Locate the cell with the specified text and output its [X, Y] center coordinate. 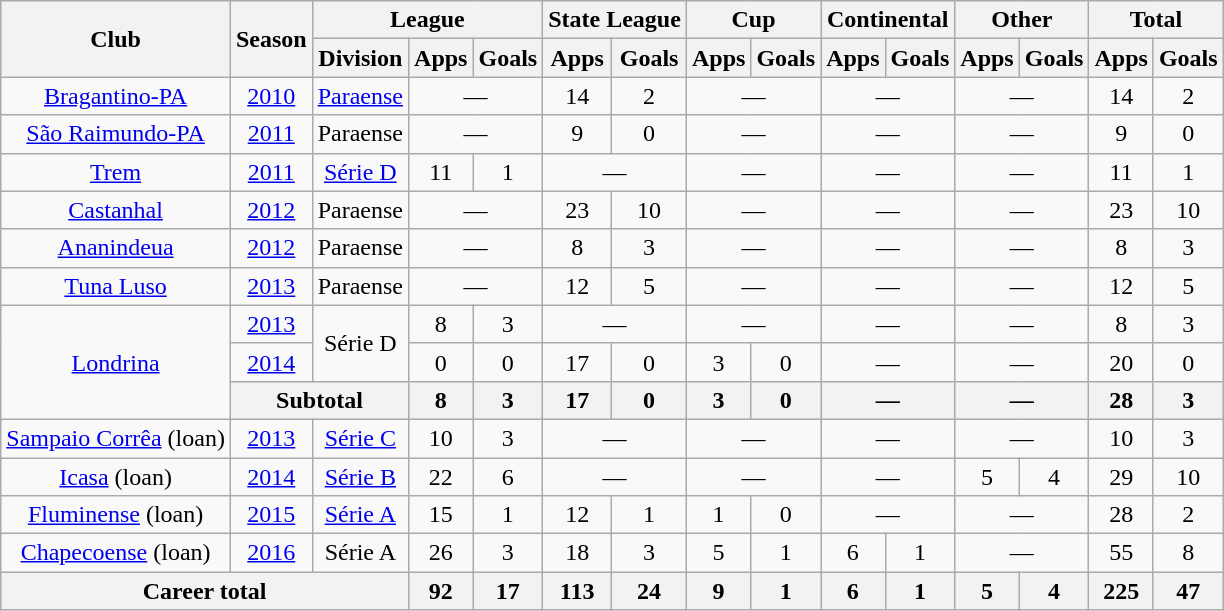
State League [615, 20]
Season [271, 39]
Castanhal [116, 210]
Bragantino-PA [116, 96]
Série C [360, 438]
2015 [271, 515]
Tuna Luso [116, 286]
São Raimundo-PA [116, 134]
225 [1121, 591]
Fluminense (loan) [116, 515]
29 [1121, 477]
Trem [116, 172]
55 [1121, 553]
20 [1121, 362]
Subtotal [319, 400]
Sampaio Corrêa (loan) [116, 438]
26 [441, 553]
Division [360, 58]
113 [578, 591]
Career total [205, 591]
Other [1022, 20]
47 [1188, 591]
24 [650, 591]
18 [578, 553]
Icasa (loan) [116, 477]
92 [441, 591]
Club [116, 39]
Ananindeua [116, 248]
League [428, 20]
Londrina [116, 362]
Cup [753, 20]
2010 [271, 96]
Chapecoense (loan) [116, 553]
Continental [888, 20]
Total [1156, 20]
Série B [360, 477]
2016 [271, 553]
22 [441, 477]
15 [441, 515]
